From the cell containing the given text, extract its center point as (x, y) coordinate. 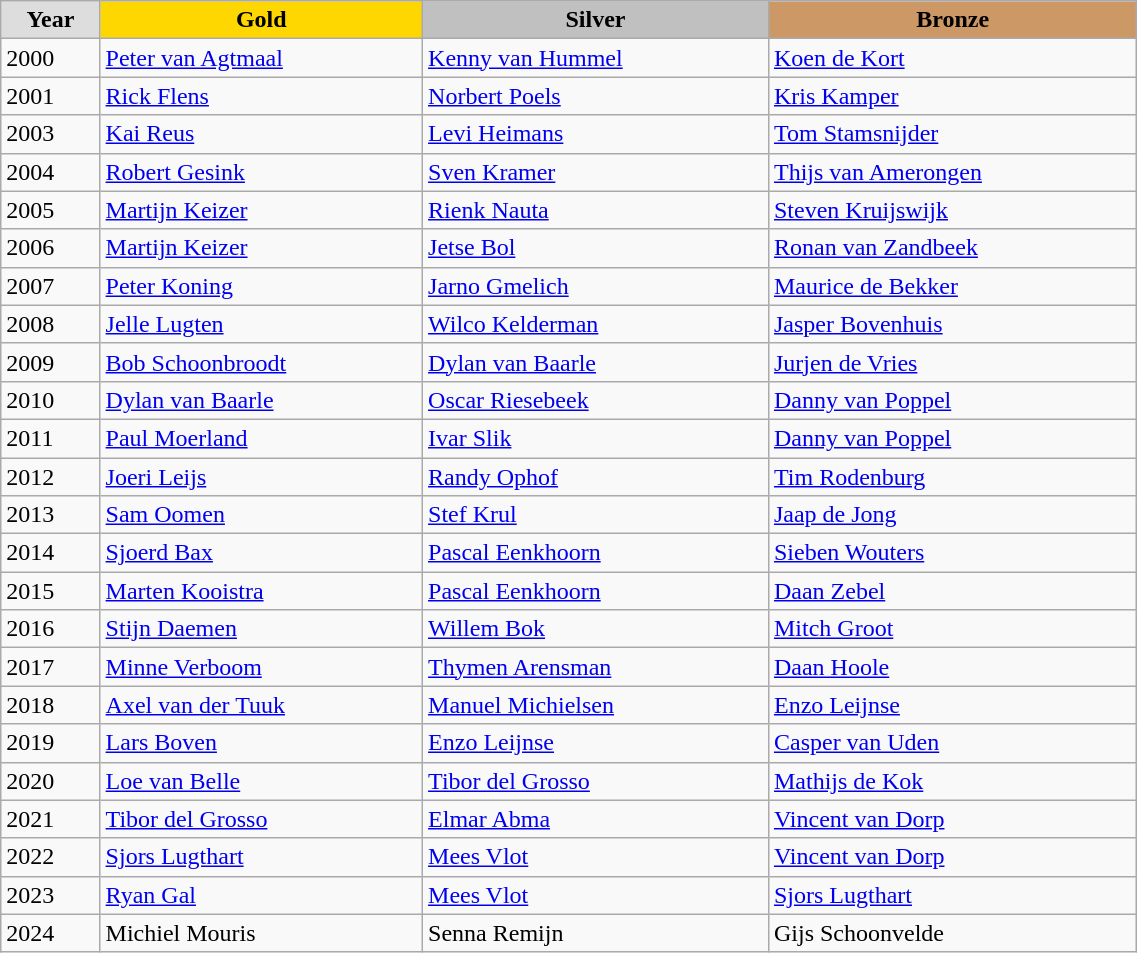
Lars Boven (261, 743)
2015 (50, 591)
Senna Remijn (596, 933)
Rienk Nauta (596, 210)
2006 (50, 248)
Maurice de Bekker (952, 286)
Daan Hoole (952, 667)
Bronze (952, 20)
Randy Ophof (596, 477)
Loe van Belle (261, 781)
Paul Moerland (261, 438)
Levi Heimans (596, 134)
Jelle Lugten (261, 324)
Gijs Schoonvelde (952, 933)
Koen de Kort (952, 58)
2004 (50, 172)
Ivar Slik (596, 438)
Ryan Gal (261, 895)
Jasper Bovenhuis (952, 324)
Year (50, 20)
2010 (50, 400)
Rick Flens (261, 96)
Joeri Leijs (261, 477)
Robert Gesink (261, 172)
Tim Rodenburg (952, 477)
Oscar Riesebeek (596, 400)
2019 (50, 743)
Mitch Groot (952, 629)
Manuel Michielsen (596, 705)
Gold (261, 20)
2009 (50, 362)
2023 (50, 895)
Stef Krul (596, 515)
Casper van Uden (952, 743)
Peter van Agtmaal (261, 58)
Willem Bok (596, 629)
Michiel Mouris (261, 933)
2012 (50, 477)
2024 (50, 933)
Jurjen de Vries (952, 362)
Elmar Abma (596, 819)
Ronan van Zandbeek (952, 248)
2007 (50, 286)
2020 (50, 781)
2014 (50, 553)
Steven Kruijswijk (952, 210)
Minne Verboom (261, 667)
Sieben Wouters (952, 553)
Thijs van Amerongen (952, 172)
2021 (50, 819)
Tom Stamsnijder (952, 134)
Axel van der Tuuk (261, 705)
2016 (50, 629)
Jarno Gmelich (596, 286)
2003 (50, 134)
Peter Koning (261, 286)
Sjoerd Bax (261, 553)
Sven Kramer (596, 172)
Sam Oomen (261, 515)
2018 (50, 705)
Thymen Arensman (596, 667)
Kenny van Hummel (596, 58)
2008 (50, 324)
Norbert Poels (596, 96)
2001 (50, 96)
Marten Kooistra (261, 591)
Kai Reus (261, 134)
2000 (50, 58)
Daan Zebel (952, 591)
Kris Kamper (952, 96)
Stijn Daemen (261, 629)
Mathijs de Kok (952, 781)
2005 (50, 210)
2022 (50, 857)
Jaap de Jong (952, 515)
Silver (596, 20)
Wilco Kelderman (596, 324)
Jetse Bol (596, 248)
Bob Schoonbroodt (261, 362)
2011 (50, 438)
2017 (50, 667)
2013 (50, 515)
